Output the [x, y] coordinate of the center of the cell containing the given text.  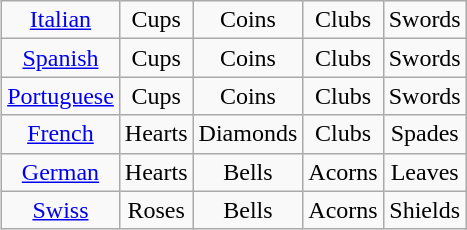
Swiss [61, 210]
Spades [424, 134]
Portuguese [61, 96]
Spanish [61, 58]
Diamonds [248, 134]
Shields [424, 210]
Italian [61, 20]
French [61, 134]
Roses [156, 210]
German [61, 172]
Leaves [424, 172]
